Find where the given text appears and provide that cell's center as [x, y] coordinate. 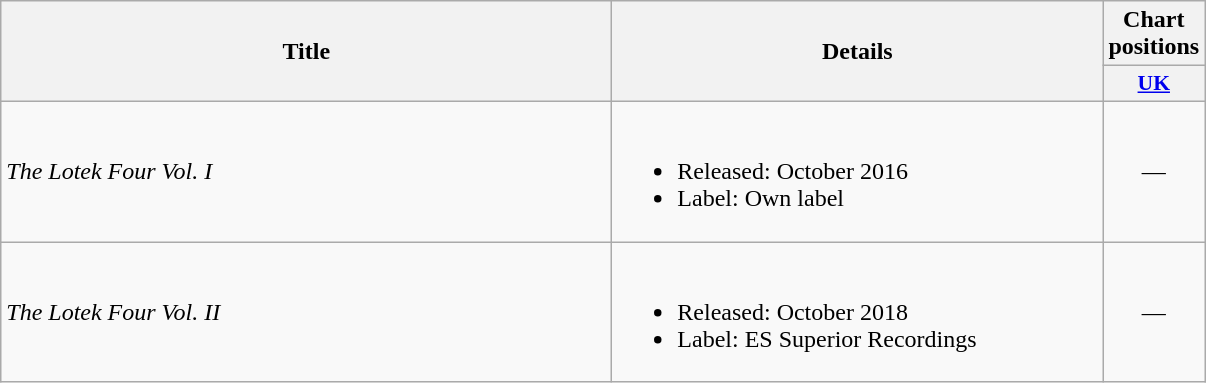
Released: October 2016Label: Own label [858, 171]
The Lotek Four Vol. II [306, 312]
UK [1154, 84]
Chart positions [1154, 34]
Title [306, 52]
The Lotek Four Vol. I [306, 171]
Details [858, 52]
Released: October 2018Label: ES Superior Recordings [858, 312]
